From the cell containing the given text, extract its center point as [X, Y] coordinate. 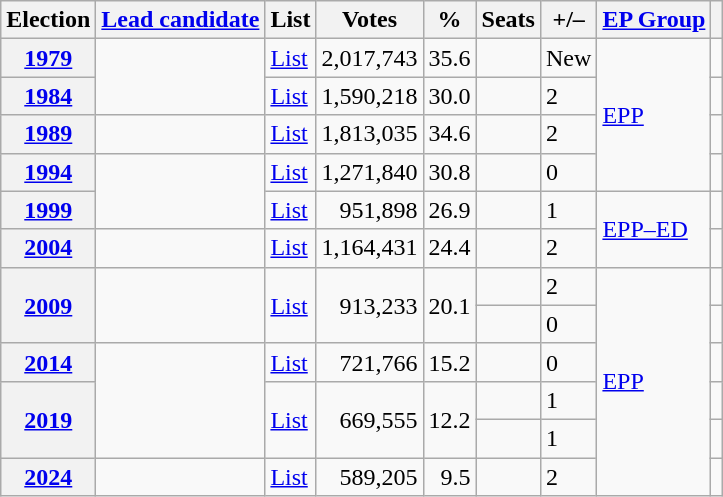
30.8 [450, 172]
1989 [48, 134]
721,766 [370, 362]
20.1 [450, 305]
35.6 [450, 58]
30.0 [450, 96]
EP Group [654, 20]
+/– [568, 20]
1,813,035 [370, 134]
34.6 [450, 134]
24.4 [450, 248]
2019 [48, 419]
New [568, 58]
15.2 [450, 362]
669,555 [370, 419]
1,590,218 [370, 96]
1979 [48, 58]
2014 [48, 362]
EPP–ED [654, 229]
Votes [370, 20]
2024 [48, 477]
Election [48, 20]
913,233 [370, 305]
2009 [48, 305]
589,205 [370, 477]
26.9 [450, 210]
1984 [48, 96]
1999 [48, 210]
12.2 [450, 419]
1994 [48, 172]
2004 [48, 248]
Lead candidate [180, 20]
% [450, 20]
Seats [508, 20]
1,271,840 [370, 172]
951,898 [370, 210]
9.5 [450, 477]
1,164,431 [370, 248]
2,017,743 [370, 58]
